Determine the [x, y] coordinate at the center of the cell enclosing the given text.  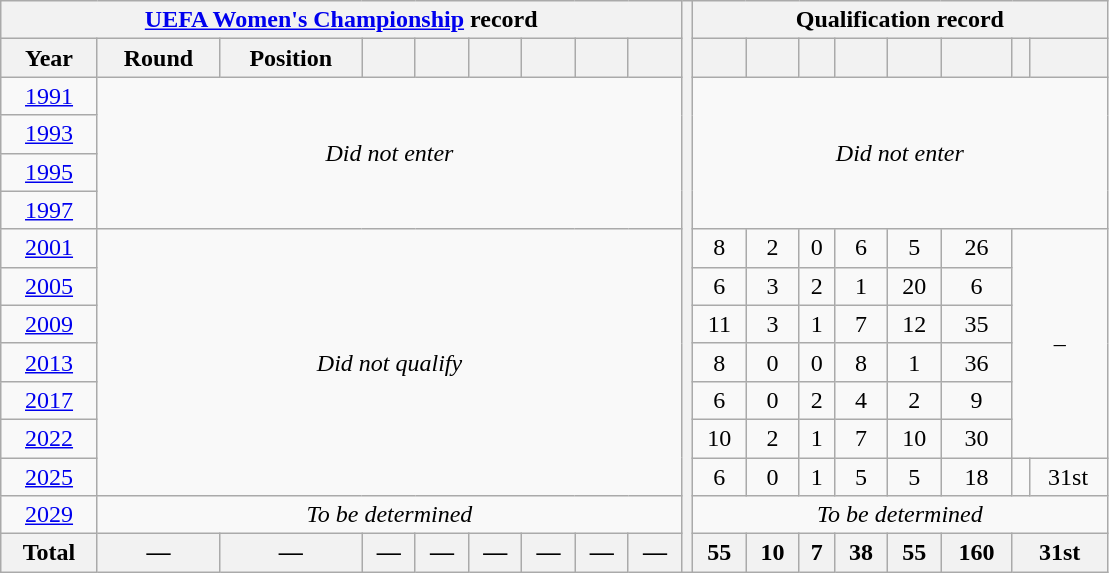
2017 [50, 400]
30 [977, 438]
– [1060, 343]
20 [914, 286]
1997 [50, 210]
36 [977, 362]
1993 [50, 134]
2005 [50, 286]
12 [914, 324]
UEFA Women's Championship record [342, 20]
18 [977, 477]
2029 [50, 515]
Qualification record [900, 20]
4 [860, 400]
26 [977, 248]
160 [977, 553]
1991 [50, 96]
Round [158, 58]
2022 [50, 438]
1995 [50, 172]
Total [50, 553]
35 [977, 324]
9 [977, 400]
38 [860, 553]
Position [291, 58]
2009 [50, 324]
2001 [50, 248]
2013 [50, 362]
Year [50, 58]
Did not qualify [389, 362]
11 [720, 324]
2025 [50, 477]
